Pinpoint the cell where the given text exists, returning its (X, Y) midpoint coordinate. 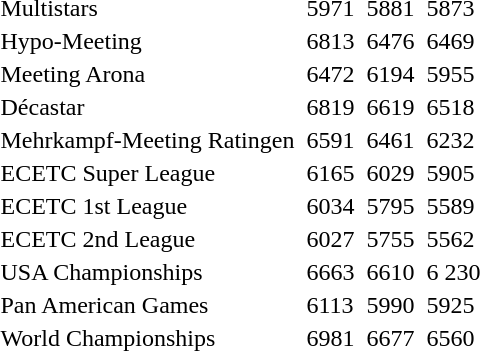
6472 (330, 74)
5795 (390, 206)
6461 (390, 140)
6476 (390, 41)
6113 (330, 305)
6819 (330, 107)
6034 (330, 206)
6591 (330, 140)
6029 (390, 173)
6165 (330, 173)
6194 (390, 74)
6027 (330, 239)
6813 (330, 41)
6619 (390, 107)
5990 (390, 305)
5755 (390, 239)
6610 (390, 272)
6663 (330, 272)
